Identify which cell holds the provided text, then report its [x, y] central coordinate. 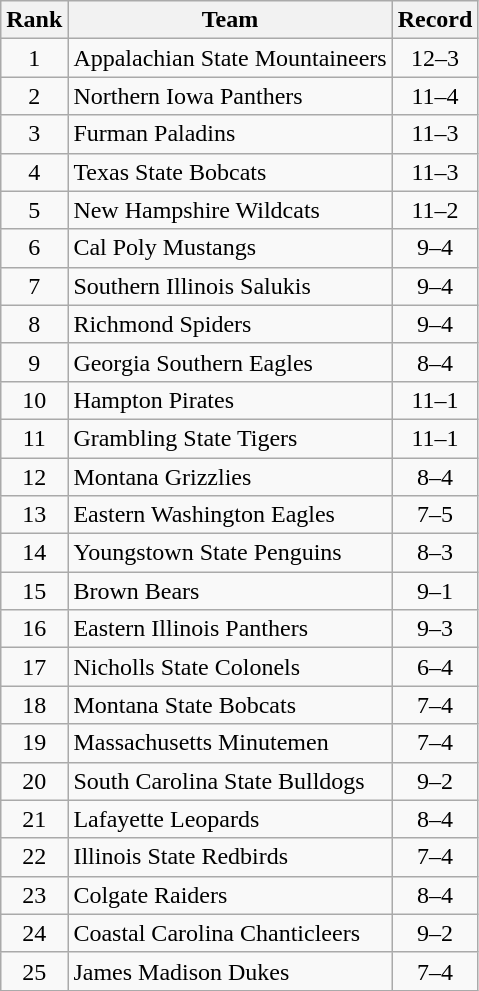
20 [34, 781]
11–2 [435, 210]
Colgate Raiders [230, 895]
Richmond Spiders [230, 324]
Eastern Illinois Panthers [230, 629]
Southern Illinois Salukis [230, 286]
10 [34, 400]
8–3 [435, 553]
4 [34, 172]
Montana Grizzlies [230, 477]
23 [34, 895]
Hampton Pirates [230, 400]
Record [435, 20]
9–3 [435, 629]
Cal Poly Mustangs [230, 248]
12 [34, 477]
Montana State Bobcats [230, 705]
6 [34, 248]
11–4 [435, 96]
24 [34, 933]
Appalachian State Mountaineers [230, 58]
5 [34, 210]
14 [34, 553]
Georgia Southern Eagles [230, 362]
15 [34, 591]
Youngstown State Penguins [230, 553]
Rank [34, 20]
Grambling State Tigers [230, 438]
9 [34, 362]
25 [34, 971]
2 [34, 96]
6–4 [435, 667]
12–3 [435, 58]
Illinois State Redbirds [230, 857]
Team [230, 20]
Nicholls State Colonels [230, 667]
11 [34, 438]
3 [34, 134]
Northern Iowa Panthers [230, 96]
21 [34, 819]
James Madison Dukes [230, 971]
Coastal Carolina Chanticleers [230, 933]
Eastern Washington Eagles [230, 515]
8 [34, 324]
7–5 [435, 515]
1 [34, 58]
7 [34, 286]
16 [34, 629]
9–1 [435, 591]
17 [34, 667]
22 [34, 857]
19 [34, 743]
New Hampshire Wildcats [230, 210]
13 [34, 515]
18 [34, 705]
Brown Bears [230, 591]
Texas State Bobcats [230, 172]
Massachusetts Minutemen [230, 743]
South Carolina State Bulldogs [230, 781]
Lafayette Leopards [230, 819]
Furman Paladins [230, 134]
